Scan for the cell matching the given text and deliver its [X, Y] coordinate at center. 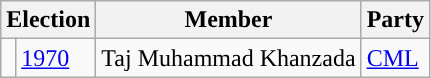
Party [395, 20]
1970 [56, 58]
CML [395, 58]
Member [228, 20]
Election [48, 20]
Taj Muhammad Khanzada [228, 58]
